For the text-containing cell, return its midpoint in (X, Y) coordinate format. 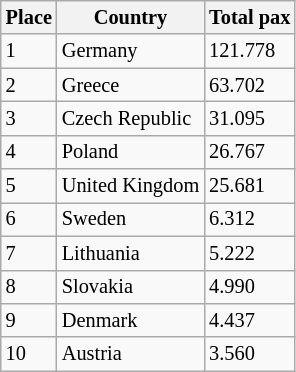
121.778 (250, 51)
3.560 (250, 354)
7 (29, 253)
4.990 (250, 287)
Poland (130, 152)
6.312 (250, 219)
4.437 (250, 320)
6 (29, 219)
Czech Republic (130, 118)
Total pax (250, 17)
United Kingdom (130, 186)
Germany (130, 51)
Slovakia (130, 287)
5 (29, 186)
9 (29, 320)
8 (29, 287)
31.095 (250, 118)
25.681 (250, 186)
Place (29, 17)
Country (130, 17)
Lithuania (130, 253)
26.767 (250, 152)
1 (29, 51)
2 (29, 85)
3 (29, 118)
4 (29, 152)
63.702 (250, 85)
Greece (130, 85)
Austria (130, 354)
5.222 (250, 253)
10 (29, 354)
Denmark (130, 320)
Sweden (130, 219)
